From the cell containing the given text, extract its center point as [X, Y] coordinate. 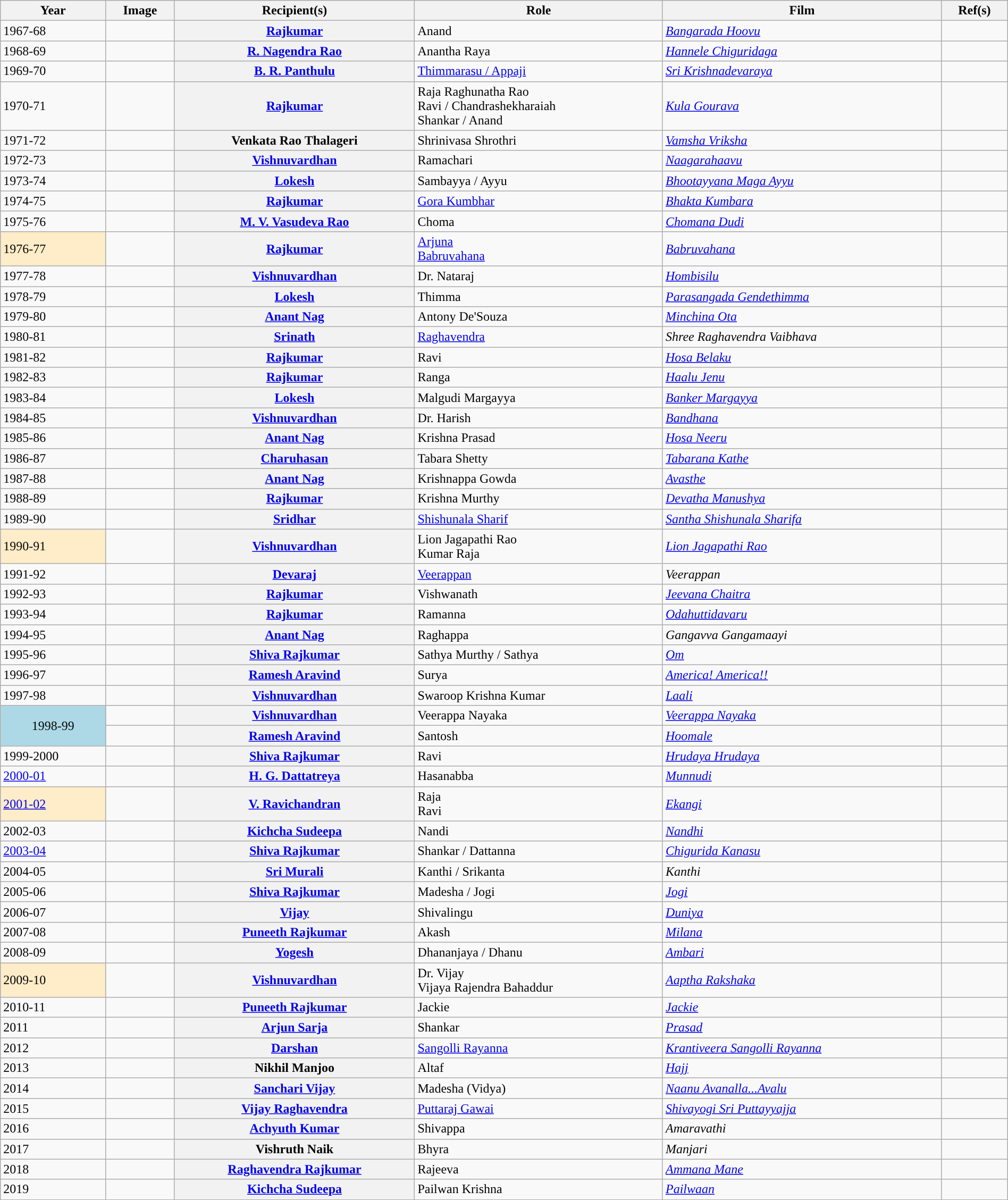
Shivalingu [539, 912]
Tabarana Kathe [802, 458]
1971-72 [53, 140]
Sanchari Vijay [295, 1088]
V. Ravichandran [295, 804]
Anantha Raya [539, 51]
Chomana Dudi [802, 221]
Kanthi [802, 871]
2007-08 [53, 932]
Shankar [539, 1028]
Hosa Belaku [802, 357]
Ranga [539, 377]
Role [539, 11]
Prasad [802, 1028]
1977-78 [53, 276]
2014 [53, 1088]
B. R. Panthulu [295, 71]
1989-90 [53, 519]
Venkata Rao Thalageri [295, 140]
1975-76 [53, 221]
Munnudi [802, 776]
H. G. Dattatreya [295, 776]
Milana [802, 932]
1997-98 [53, 695]
2001-02 [53, 804]
1994-95 [53, 634]
2013 [53, 1068]
Vamsha Vriksha [802, 140]
Santha Shishunala Sharifa [802, 519]
Dhananjaya / Dhanu [539, 952]
ArjunaBabruvahana [539, 249]
Vishruth Naik [295, 1149]
Krishna Prasad [539, 438]
Hoomale [802, 736]
Babruvahana [802, 249]
Year [53, 11]
1981-82 [53, 357]
Vijay Raghavendra [295, 1109]
Anand [539, 31]
Hosa Neeru [802, 438]
Laali [802, 695]
Parasangada Gendethimma [802, 296]
Film [802, 11]
Naagarahaavu [802, 161]
1985-86 [53, 438]
RajaRavi [539, 804]
Nikhil Manjoo [295, 1068]
2016 [53, 1129]
1993-94 [53, 614]
1995-96 [53, 655]
Amaravathi [802, 1129]
Shree Raghavendra Vaibhava [802, 337]
Shishunala Sharif [539, 519]
Lion Jagapathi Rao [802, 547]
Nandi [539, 831]
1979-80 [53, 317]
1983-84 [53, 398]
Malgudi Margayya [539, 398]
Jogi [802, 892]
1986-87 [53, 458]
Vishwanath [539, 594]
Raghappa [539, 634]
1991-92 [53, 574]
2008-09 [53, 952]
Thimma [539, 296]
1978-79 [53, 296]
2004-05 [53, 871]
Krishnappa Gowda [539, 479]
1982-83 [53, 377]
Sathya Murthy / Sathya [539, 655]
Tabara Shetty [539, 458]
Bangarada Hoovu [802, 31]
Darshan [295, 1048]
2005-06 [53, 892]
Shrinivasa Shrothri [539, 140]
Pailwan Krishna [539, 1189]
Sri Krishnadevaraya [802, 71]
Om [802, 655]
Ammana Mane [802, 1169]
Chigurida Kanasu [802, 851]
Raghavendra [539, 337]
Bandhana [802, 418]
Ambari [802, 952]
2009-10 [53, 979]
Ramachari [539, 161]
1972-73 [53, 161]
Antony De'Souza [539, 317]
Sangolli Rayanna [539, 1048]
Minchina Ota [802, 317]
2019 [53, 1189]
1992-93 [53, 594]
Bhootayyana Maga Ayyu [802, 181]
Surya [539, 675]
Choma [539, 221]
2015 [53, 1109]
Duniya [802, 912]
1987-88 [53, 479]
Krishna Murthy [539, 499]
1970-71 [53, 106]
Madesha (Vidya) [539, 1088]
Shivayogi Sri Puttayyajja [802, 1109]
Ramanna [539, 614]
Devaraj [295, 574]
Akash [539, 932]
1998-99 [53, 726]
2000-01 [53, 776]
Gora Kumbhar [539, 201]
Hrudaya Hrudaya [802, 756]
2003-04 [53, 851]
Altaf [539, 1068]
2018 [53, 1169]
Haalu Jenu [802, 377]
Dr. Nataraj [539, 276]
Puttaraj Gawai [539, 1109]
R. Nagendra Rao [295, 51]
Thimmarasu / Appaji [539, 71]
Kanthi / Srikanta [539, 871]
1984-85 [53, 418]
2017 [53, 1149]
Hasanabba [539, 776]
Hannele Chiguridaga [802, 51]
1999-2000 [53, 756]
1973-74 [53, 181]
Dr. VijayVijaya Rajendra Bahaddur [539, 979]
2012 [53, 1048]
Hombisilu [802, 276]
2010-11 [53, 1008]
Bhyra [539, 1149]
Devatha Manushya [802, 499]
Charuhasan [295, 458]
Ref(s) [975, 11]
1988-89 [53, 499]
Odahuttidavaru [802, 614]
Swaroop Krishna Kumar [539, 695]
Kula Gourava [802, 106]
Naanu Avanalla...Avalu [802, 1088]
Shivappa [539, 1129]
Arjun Sarja [295, 1028]
1969-70 [53, 71]
Achyuth Kumar [295, 1129]
Raghavendra Rajkumar [295, 1169]
2006-07 [53, 912]
Nandhi [802, 831]
Shankar / Dattanna [539, 851]
Gangavva Gangamaayi [802, 634]
Jeevana Chaitra [802, 594]
Manjari [802, 1149]
Dr. Harish [539, 418]
M. V. Vasudeva Rao [295, 221]
Yogesh [295, 952]
Sri Murali [295, 871]
Vijay [295, 912]
Recipient(s) [295, 11]
2011 [53, 1028]
Srinath [295, 337]
Pailwaan [802, 1189]
Rajeeva [539, 1169]
1990-91 [53, 547]
Hajj [802, 1068]
Lion Jagapathi RaoKumar Raja [539, 547]
Banker Margayya [802, 398]
Ekangi [802, 804]
Sambayya / Ayyu [539, 181]
1996-97 [53, 675]
1968-69 [53, 51]
Raja Raghunatha RaoRavi / ChandrashekharaiahShankar / Anand [539, 106]
1974-75 [53, 201]
Santosh [539, 736]
1967-68 [53, 31]
Bhakta Kumbara [802, 201]
Sridhar [295, 519]
Avasthe [802, 479]
Image [140, 11]
America! America!! [802, 675]
2002-03 [53, 831]
Krantiveera Sangolli Rayanna [802, 1048]
Aaptha Rakshaka [802, 979]
1980-81 [53, 337]
1976-77 [53, 249]
Madesha / Jogi [539, 892]
